Return the (X, Y) coordinate for the center point of the cell that contains the specified text.  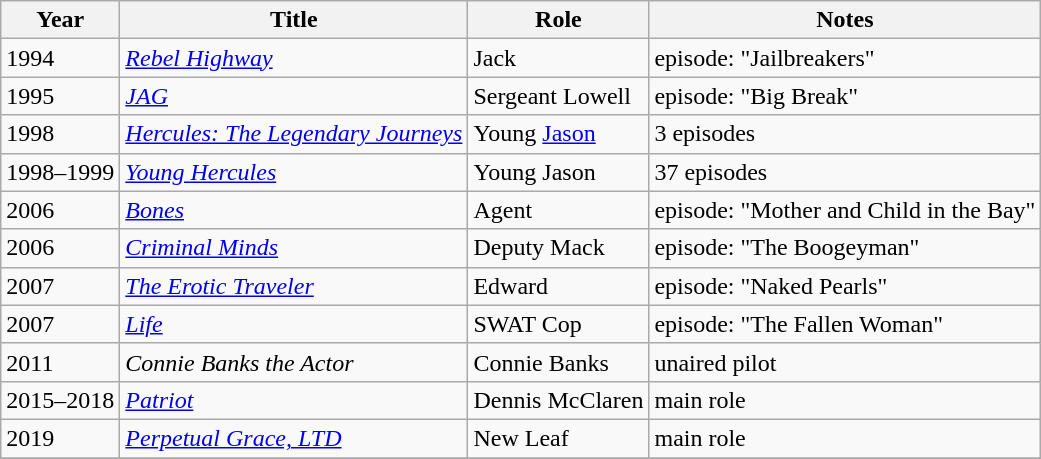
Title (294, 20)
episode: "The Boogeyman" (845, 248)
episode: "Big Break" (845, 96)
episode: "Mother and Child in the Bay" (845, 210)
Notes (845, 20)
episode: "Jailbreakers" (845, 58)
2019 (60, 438)
1998–1999 (60, 172)
The Erotic Traveler (294, 286)
3 episodes (845, 134)
Sergeant Lowell (558, 96)
Deputy Mack (558, 248)
episode: "The Fallen Woman" (845, 324)
Edward (558, 286)
1994 (60, 58)
Dennis McClaren (558, 400)
Criminal Minds (294, 248)
2011 (60, 362)
JAG (294, 96)
2015–2018 (60, 400)
1998 (60, 134)
Perpetual Grace, LTD (294, 438)
Patriot (294, 400)
SWAT Cop (558, 324)
Young Hercules (294, 172)
Jack (558, 58)
37 episodes (845, 172)
New Leaf (558, 438)
Bones (294, 210)
episode: "Naked Pearls" (845, 286)
Connie Banks (558, 362)
Hercules: The Legendary Journeys (294, 134)
unaired pilot (845, 362)
Rebel Highway (294, 58)
Connie Banks the Actor (294, 362)
Agent (558, 210)
Year (60, 20)
Role (558, 20)
Life (294, 324)
1995 (60, 96)
